Output the [x, y] coordinate of the center of the cell containing the given text.  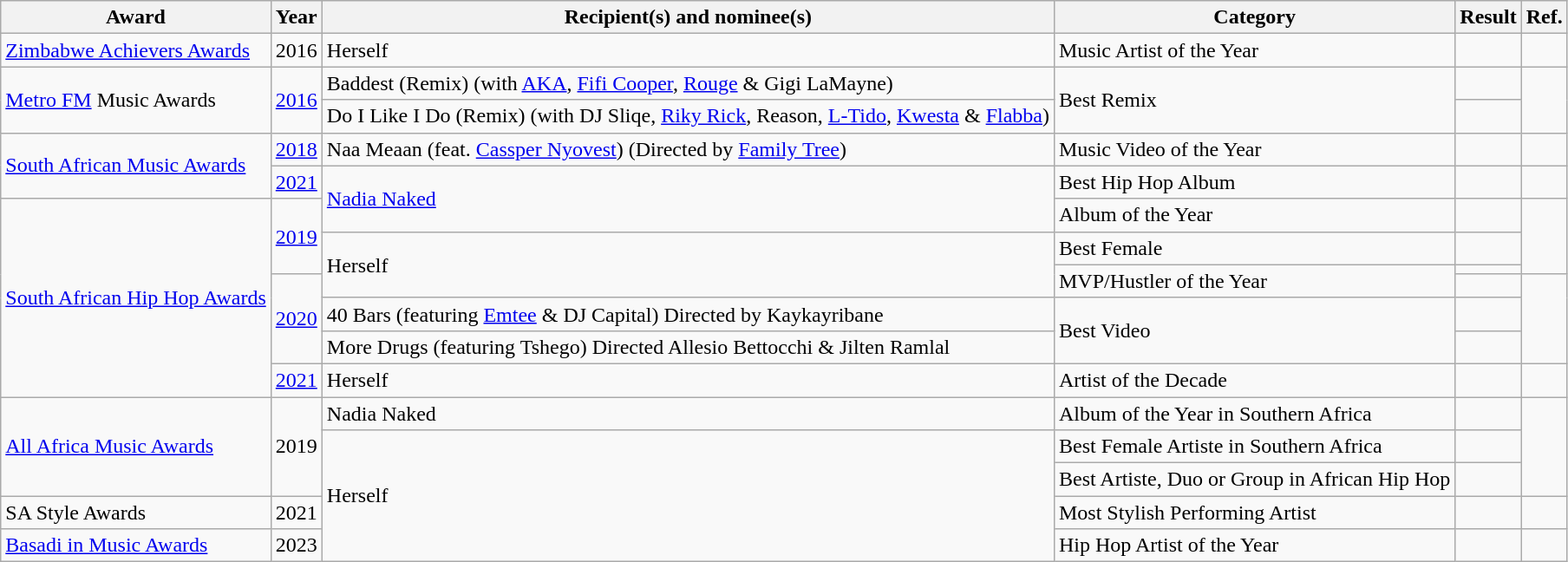
More Drugs (featuring Tshego) Directed Allesio Bettocchi & Jilten Ramlal [688, 347]
Best Remix [1254, 100]
SA Style Awards [136, 513]
2023 [297, 546]
Recipient(s) and nominee(s) [688, 17]
Best Female [1254, 248]
Best Female Artiste in Southern Africa [1254, 447]
Baddest (Remix) (with AKA, Fifi Cooper, Rouge & Gigi LaMayne) [688, 83]
Music Artist of the Year [1254, 50]
Music Video of the Year [1254, 149]
Year [297, 17]
Most Stylish Performing Artist [1254, 513]
Result [1488, 17]
Metro FM Music Awards [136, 100]
Artist of the Decade [1254, 380]
Do I Like I Do (Remix) (with DJ Sliqe, Riky Rick, Reason, L-Tido, Kwesta & Flabba) [688, 116]
South African Hip Hop Awards [136, 297]
MVP/Hustler of the Year [1254, 281]
All Africa Music Awards [136, 447]
2020 [297, 319]
Best Video [1254, 330]
Award [136, 17]
Album of the Year in Southern Africa [1254, 414]
Zimbabwe Achievers Awards [136, 50]
Naa Meaan (feat. Cassper Nyovest) (Directed by Family Tree) [688, 149]
Ref. [1544, 17]
Best Hip Hop Album [1254, 182]
Album of the Year [1254, 215]
40 Bars (featuring Emtee & DJ Capital) Directed by Kaykayribane [688, 314]
Hip Hop Artist of the Year [1254, 546]
2018 [297, 149]
Category [1254, 17]
South African Music Awards [136, 166]
Basadi in Music Awards [136, 546]
Best Artiste, Duo or Group in African Hip Hop [1254, 480]
